Scan for the cell matching the given text and deliver its [x, y] coordinate at center. 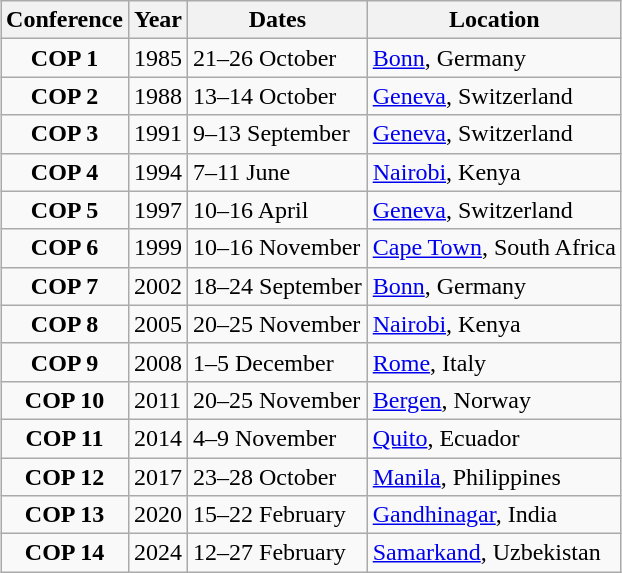
2005 [158, 324]
21–26 October [278, 58]
10–16 April [278, 210]
2020 [158, 515]
COP 8 [65, 324]
1985 [158, 58]
Bergen, Norway [494, 400]
1–5 December [278, 362]
2017 [158, 477]
COP 7 [65, 286]
4–9 November [278, 438]
Quito, Ecuador [494, 438]
2011 [158, 400]
COP 6 [65, 248]
13–14 October [278, 96]
COP 11 [65, 438]
9–13 September [278, 134]
Location [494, 20]
COP 14 [65, 553]
2024 [158, 553]
COP 2 [65, 96]
7–11 June [278, 172]
10–16 November [278, 248]
2014 [158, 438]
COP 3 [65, 134]
COP 5 [65, 210]
Year [158, 20]
18–24 September [278, 286]
1999 [158, 248]
15–22 February [278, 515]
COP 10 [65, 400]
2008 [158, 362]
COP 4 [65, 172]
Manila, Philippines [494, 477]
12–27 February [278, 553]
Dates [278, 20]
Cape Town, South Africa [494, 248]
23–28 October [278, 477]
1994 [158, 172]
COP 9 [65, 362]
1991 [158, 134]
COP 12 [65, 477]
1997 [158, 210]
1988 [158, 96]
Conference [65, 20]
Rome, Italy [494, 362]
Samarkand, Uzbekistan [494, 553]
COP 1 [65, 58]
Gandhinagar, India [494, 515]
2002 [158, 286]
COP 13 [65, 515]
